Extract the [x, y] coordinate from the center of the cell holding the provided text.  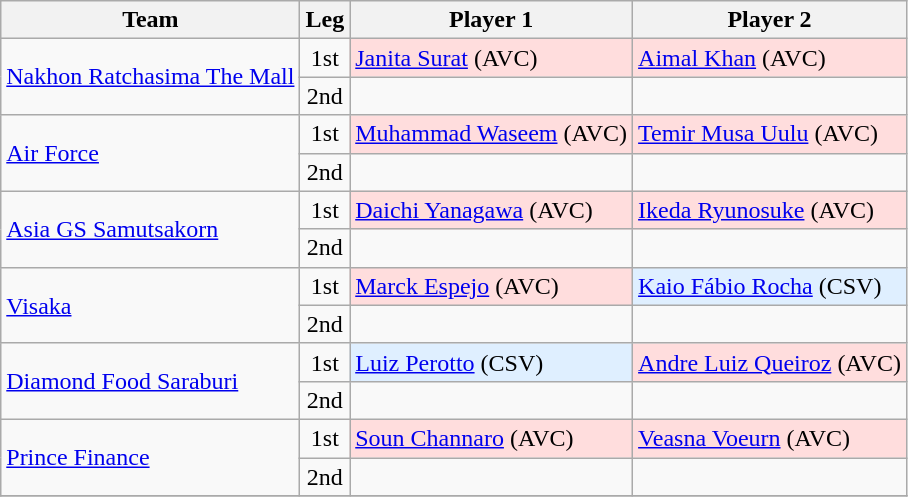
Muhammad Waseem (AVC) [492, 134]
Temir Musa Uulu (AVC) [770, 134]
Daichi Yanagawa (AVC) [492, 210]
Asia GS Samutsakorn [150, 229]
Prince Finance [150, 457]
Air Force [150, 153]
Diamond Food Saraburi [150, 381]
Player 1 [492, 20]
Luiz Perotto (CSV) [492, 362]
Andre Luiz Queiroz (AVC) [770, 362]
Visaka [150, 305]
Veasna Voeurn (AVC) [770, 438]
Aimal Khan (AVC) [770, 58]
Marck Espejo (AVC) [492, 286]
Nakhon Ratchasima The Mall [150, 77]
Leg [325, 20]
Soun Channaro (AVC) [492, 438]
Player 2 [770, 20]
Team [150, 20]
Ikeda Ryunosuke (AVC) [770, 210]
Janita Surat (AVC) [492, 58]
Kaio Fábio Rocha (CSV) [770, 286]
